From the cell containing the given text, extract its center point as [X, Y] coordinate. 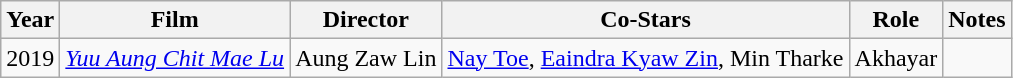
Director [366, 20]
Film [175, 20]
Notes [977, 20]
Aung Zaw Lin [366, 58]
Co-Stars [646, 20]
Akhayar [896, 58]
2019 [30, 58]
Year [30, 20]
Nay Toe, Eaindra Kyaw Zin, Min Tharke [646, 58]
Role [896, 20]
Yuu Aung Chit Mae Lu [175, 58]
